Search for the cell housing the specified text and yield its (x, y) center coordinate. 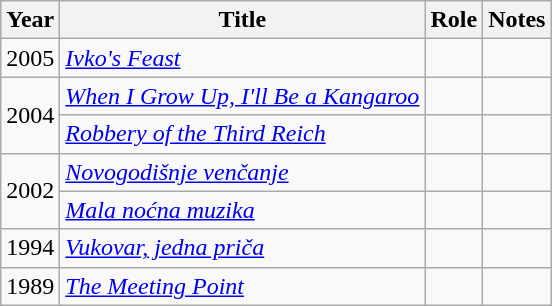
Novogodišnje venčanje (242, 172)
Notes (517, 20)
Title (242, 20)
Year (30, 20)
Ivko's Feast (242, 58)
Role (454, 20)
2004 (30, 115)
1989 (30, 286)
2005 (30, 58)
Mala noćna muzika (242, 210)
The Meeting Point (242, 286)
1994 (30, 248)
Robbery of the Third Reich (242, 134)
When I Grow Up, I'll Be a Kangaroo (242, 96)
2002 (30, 191)
Vukovar, jedna priča (242, 248)
